Locate the cell with the specified text and output its (x, y) center coordinate. 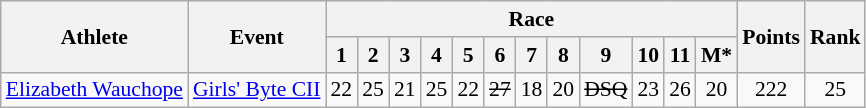
M* (716, 55)
21 (405, 90)
DSQ (606, 90)
Rank (836, 36)
8 (563, 55)
26 (680, 90)
Race (532, 19)
3 (405, 55)
5 (468, 55)
11 (680, 55)
Girls' Byte CII (257, 90)
Event (257, 36)
1 (342, 55)
222 (771, 90)
7 (532, 55)
6 (500, 55)
10 (649, 55)
27 (500, 90)
23 (649, 90)
4 (437, 55)
9 (606, 55)
18 (532, 90)
Athlete (94, 36)
Elizabeth Wauchope (94, 90)
Points (771, 36)
2 (373, 55)
